Detect which cell encompasses the target text, then output its (x, y) center coordinate. 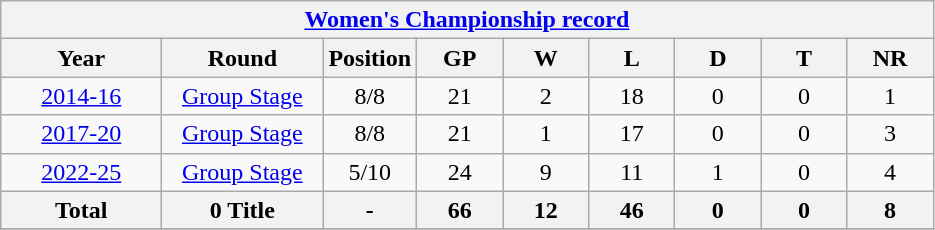
2022-25 (82, 172)
T (804, 58)
0 Title (242, 210)
66 (460, 210)
9 (546, 172)
2014-16 (82, 96)
- (370, 210)
D (718, 58)
24 (460, 172)
8 (890, 210)
18 (632, 96)
Position (370, 58)
4 (890, 172)
3 (890, 134)
46 (632, 210)
GP (460, 58)
Year (82, 58)
2 (546, 96)
17 (632, 134)
W (546, 58)
Total (82, 210)
Round (242, 58)
12 (546, 210)
NR (890, 58)
2017-20 (82, 134)
Women's Championship record (467, 20)
11 (632, 172)
L (632, 58)
5/10 (370, 172)
